Capture the cell that displays the provided text and extract its (X, Y) central coordinate. 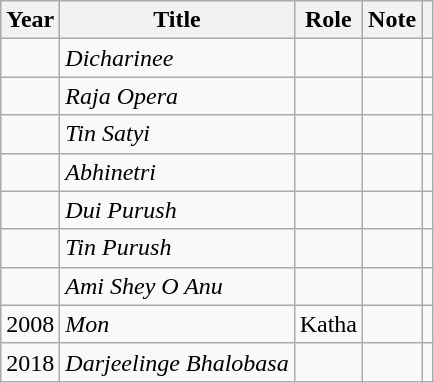
2008 (30, 324)
Dicharinee (177, 58)
Abhinetri (177, 172)
Darjeelinge Bhalobasa (177, 362)
Ami Shey O Anu (177, 286)
Tin Purush (177, 248)
Katha (328, 324)
Raja Opera (177, 96)
2018 (30, 362)
Role (328, 20)
Title (177, 20)
Note (392, 20)
Tin Satyi (177, 134)
Dui Purush (177, 210)
Mon (177, 324)
Year (30, 20)
